Output the [x, y] coordinate of the center of the cell containing the given text.  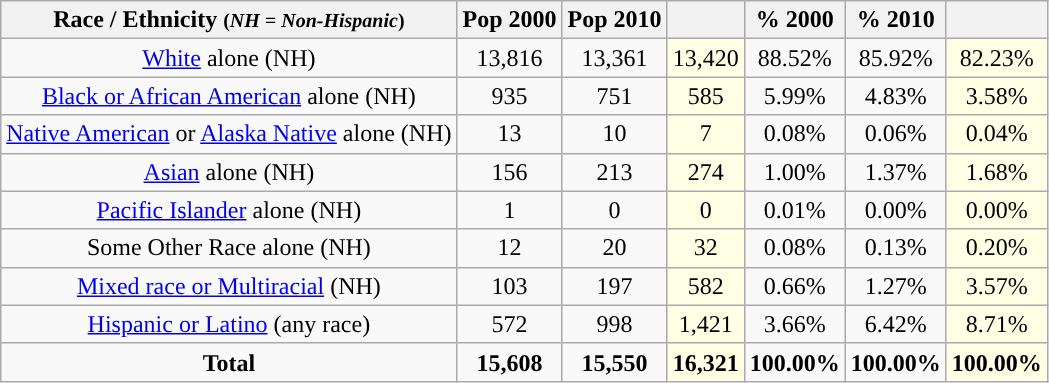
1.00% [794, 172]
4.83% [896, 96]
1 [510, 210]
% 2010 [896, 20]
20 [614, 248]
10 [614, 134]
0.20% [996, 248]
156 [510, 172]
Black or African American alone (NH) [229, 96]
13,361 [614, 58]
Race / Ethnicity (NH = Non-Hispanic) [229, 20]
32 [706, 248]
Pop 2010 [614, 20]
274 [706, 172]
15,550 [614, 362]
% 2000 [794, 20]
3.58% [996, 96]
6.42% [896, 324]
582 [706, 286]
13 [510, 134]
103 [510, 286]
Native American or Alaska Native alone (NH) [229, 134]
3.66% [794, 324]
13,816 [510, 58]
3.57% [996, 286]
0.04% [996, 134]
82.23% [996, 58]
0.06% [896, 134]
Hispanic or Latino (any race) [229, 324]
0.13% [896, 248]
0.01% [794, 210]
Total [229, 362]
5.99% [794, 96]
15,608 [510, 362]
Pacific Islander alone (NH) [229, 210]
Mixed race or Multiracial (NH) [229, 286]
12 [510, 248]
7 [706, 134]
13,420 [706, 58]
Some Other Race alone (NH) [229, 248]
Pop 2000 [510, 20]
8.71% [996, 324]
85.92% [896, 58]
751 [614, 96]
998 [614, 324]
585 [706, 96]
197 [614, 286]
1.27% [896, 286]
16,321 [706, 362]
1.68% [996, 172]
213 [614, 172]
935 [510, 96]
88.52% [794, 58]
White alone (NH) [229, 58]
Asian alone (NH) [229, 172]
572 [510, 324]
0.66% [794, 286]
1.37% [896, 172]
1,421 [706, 324]
